Pinpoint the cell where the given text exists, returning its [X, Y] midpoint coordinate. 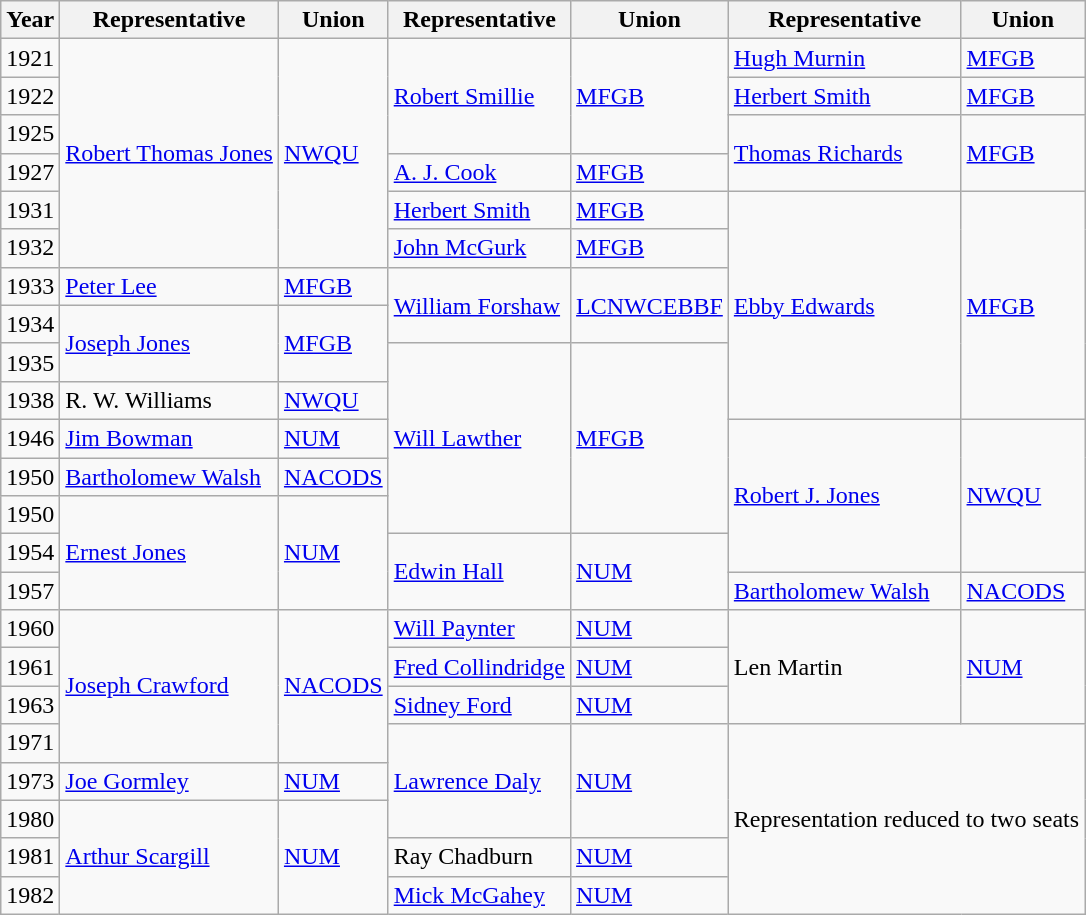
1933 [30, 286]
Mick McGahey [479, 895]
Ernest Jones [170, 553]
Ray Chadburn [479, 857]
Will Lawther [479, 438]
1973 [30, 781]
Year [30, 20]
1963 [30, 705]
Fred Collindridge [479, 667]
A. J. Cook [479, 172]
1925 [30, 134]
Peter Lee [170, 286]
1960 [30, 629]
Ebby Edwards [844, 305]
Robert Thomas Jones [170, 153]
Len Martin [844, 667]
LCNWCEBBF [650, 305]
Joseph Jones [170, 343]
Jim Bowman [170, 438]
1934 [30, 324]
Sidney Ford [479, 705]
1982 [30, 895]
John McGurk [479, 248]
Robert Smillie [479, 96]
Hugh Murnin [844, 58]
Lawrence Daly [479, 781]
1954 [30, 553]
1946 [30, 438]
Joe Gormley [170, 781]
1971 [30, 743]
Arthur Scargill [170, 857]
1927 [30, 172]
1957 [30, 591]
1980 [30, 819]
Will Paynter [479, 629]
1961 [30, 667]
1921 [30, 58]
1932 [30, 248]
R. W. Williams [170, 400]
1922 [30, 96]
1938 [30, 400]
Joseph Crawford [170, 686]
Thomas Richards [844, 153]
1981 [30, 857]
Robert J. Jones [844, 495]
Edwin Hall [479, 572]
1931 [30, 210]
Representation reduced to two seats [906, 819]
1935 [30, 362]
William Forshaw [479, 305]
